Determine the (x, y) coordinate at the center of the cell enclosing the given text.  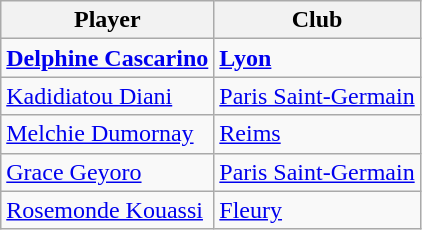
Grace Geyoro (108, 172)
Player (108, 20)
Club (317, 20)
Delphine Cascarino (108, 58)
Kadidiatou Diani (108, 96)
Rosemonde Kouassi (108, 210)
Reims (317, 134)
Lyon (317, 58)
Melchie Dumornay (108, 134)
Fleury (317, 210)
